Scan for the cell matching the given text and deliver its [X, Y] coordinate at center. 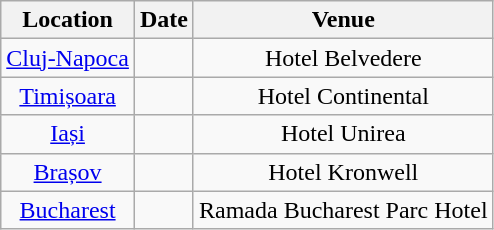
Iași [68, 134]
Timișoara [68, 96]
Location [68, 20]
Ramada Bucharest Parc Hotel [343, 210]
Cluj-Napoca [68, 58]
Hotel Unirea [343, 134]
Hotel Continental [343, 96]
Date [164, 20]
Hotel Belvedere [343, 58]
Hotel Kronwell [343, 172]
Venue [343, 20]
Brașov [68, 172]
Bucharest [68, 210]
